Find where the given text appears and provide that cell's center as [X, Y] coordinate. 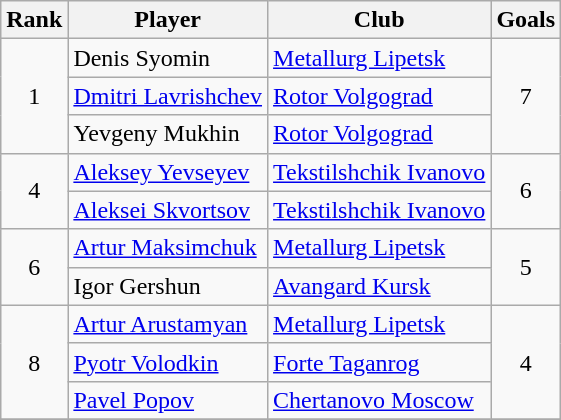
Avangard Kursk [380, 286]
Pyotr Volodkin [168, 362]
Club [380, 20]
1 [34, 96]
Yevgeny Mukhin [168, 134]
Aleksei Skvortsov [168, 210]
Artur Arustamyan [168, 324]
5 [526, 267]
Player [168, 20]
Pavel Popov [168, 400]
Dmitri Lavrishchev [168, 96]
Denis Syomin [168, 58]
7 [526, 96]
Goals [526, 20]
Igor Gershun [168, 286]
Forte Taganrog [380, 362]
Artur Maksimchuk [168, 248]
8 [34, 362]
Aleksey Yevseyev [168, 172]
Chertanovo Moscow [380, 400]
Rank [34, 20]
